Identify which cell holds the provided text, then report its [X, Y] central coordinate. 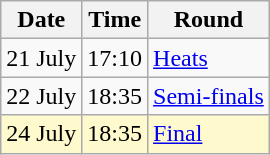
Time [115, 20]
Date [42, 20]
24 July [42, 134]
Semi-finals [209, 96]
22 July [42, 96]
21 July [42, 58]
17:10 [115, 58]
Heats [209, 58]
Final [209, 134]
Round [209, 20]
